From the cell containing the given text, extract its center point as (X, Y) coordinate. 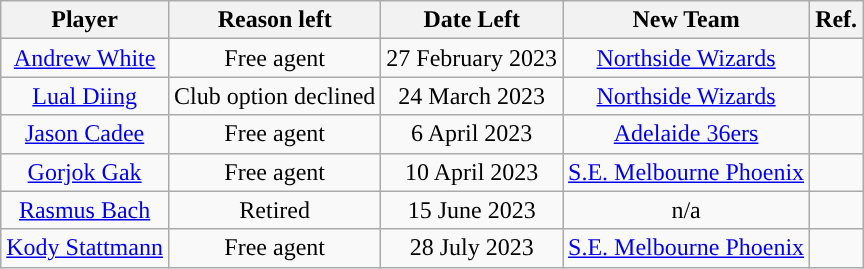
28 July 2023 (472, 248)
Gorjok Gak (85, 172)
27 February 2023 (472, 58)
Adelaide 36ers (686, 134)
n/a (686, 210)
Lual Diing (85, 96)
Andrew White (85, 58)
Club option declined (274, 96)
6 April 2023 (472, 134)
Kody Stattmann (85, 248)
Ref. (836, 20)
15 June 2023 (472, 210)
New Team (686, 20)
Retired (274, 210)
10 April 2023 (472, 172)
Jason Cadee (85, 134)
24 March 2023 (472, 96)
Reason left (274, 20)
Date Left (472, 20)
Player (85, 20)
Rasmus Bach (85, 210)
